Search for the cell housing the specified text and yield its (X, Y) center coordinate. 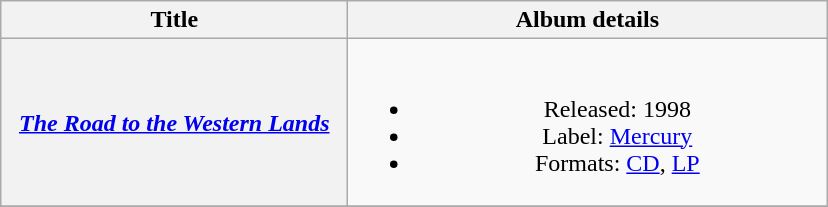
Released: 1998Label: MercuryFormats: CD, LP (588, 122)
The Road to the Western Lands (174, 122)
Album details (588, 20)
Title (174, 20)
